Detect which cell encompasses the target text, then output its [X, Y] center coordinate. 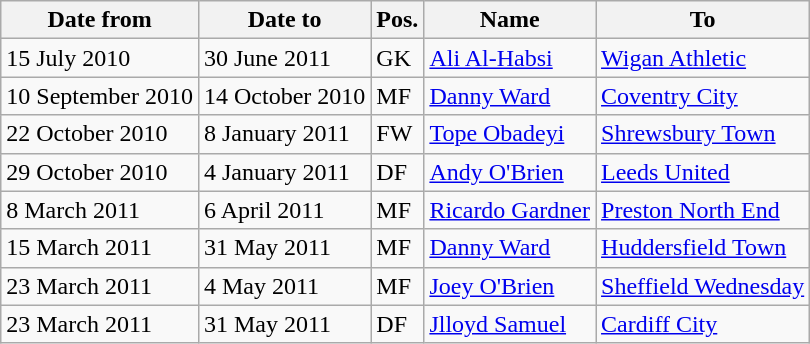
Tope Obadeyi [510, 134]
Date to [284, 20]
Leeds United [703, 172]
29 October 2010 [100, 172]
Name [510, 20]
To [703, 20]
GK [398, 58]
4 May 2011 [284, 286]
Cardiff City [703, 324]
4 January 2011 [284, 172]
Wigan Athletic [703, 58]
8 March 2011 [100, 210]
Shrewsbury Town [703, 134]
Pos. [398, 20]
Coventry City [703, 96]
14 October 2010 [284, 96]
Date from [100, 20]
Joey O'Brien [510, 286]
Ali Al-Habsi [510, 58]
Preston North End [703, 210]
6 April 2011 [284, 210]
30 June 2011 [284, 58]
FW [398, 134]
Sheffield Wednesday [703, 286]
22 October 2010 [100, 134]
10 September 2010 [100, 96]
Huddersfield Town [703, 248]
8 January 2011 [284, 134]
Ricardo Gardner [510, 210]
Jlloyd Samuel [510, 324]
15 March 2011 [100, 248]
15 July 2010 [100, 58]
Andy O'Brien [510, 172]
